Scan for the cell matching the given text and deliver its (x, y) coordinate at center. 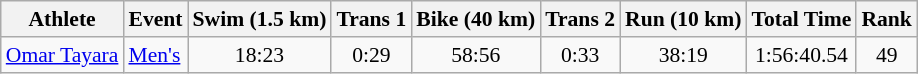
1:56:40.54 (802, 55)
Run (10 km) (683, 19)
18:23 (260, 55)
Men's (155, 55)
58:56 (476, 55)
Trans 2 (580, 19)
Omar Tayara (62, 55)
Rank (886, 19)
Trans 1 (371, 19)
Event (155, 19)
Swim (1.5 km) (260, 19)
Athlete (62, 19)
0:29 (371, 55)
Bike (40 km) (476, 19)
38:19 (683, 55)
0:33 (580, 55)
Total Time (802, 19)
49 (886, 55)
